For the text-containing cell, return its midpoint in (X, Y) coordinate format. 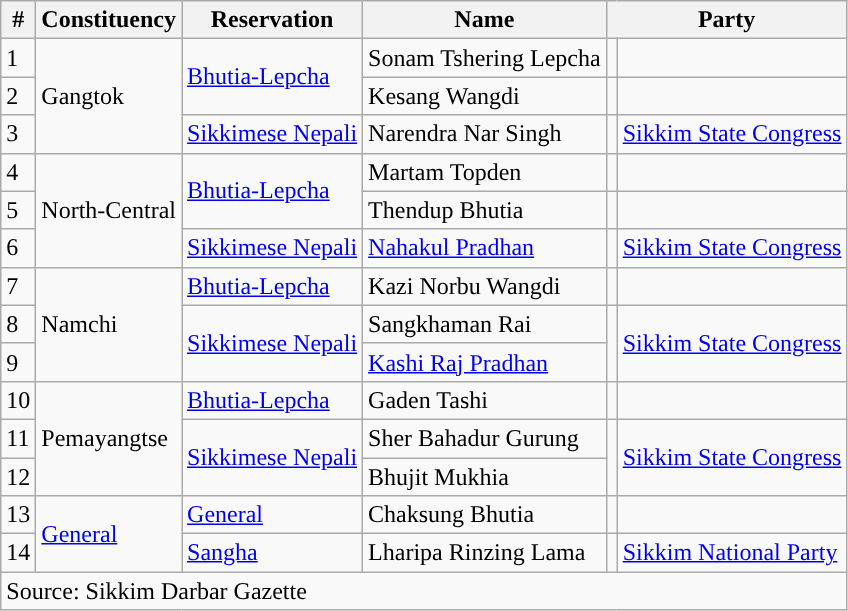
Nahakul Pradhan (485, 248)
3 (18, 134)
Sikkim National Party (732, 553)
Gangtok (109, 96)
Lharipa Rinzing Lama (485, 553)
Bhujit Mukhia (485, 477)
2 (18, 96)
5 (18, 210)
4 (18, 172)
Narendra Nar Singh (485, 134)
Gaden Tashi (485, 400)
6 (18, 248)
12 (18, 477)
Sangha (272, 553)
9 (18, 362)
Sonam Tshering Lepcha (485, 58)
7 (18, 286)
Sher Bahadur Gurung (485, 438)
Pemayangtse (109, 438)
Party (726, 20)
Kazi Norbu Wangdi (485, 286)
# (18, 20)
Sangkhaman Rai (485, 324)
North-Central (109, 210)
Martam Topden (485, 172)
Chaksung Bhutia (485, 515)
Thendup Bhutia (485, 210)
Name (485, 20)
11 (18, 438)
Source: Sikkim Darbar Gazette (424, 591)
Kesang Wangdi (485, 96)
13 (18, 515)
8 (18, 324)
10 (18, 400)
Kashi Raj Pradhan (485, 362)
Reservation (272, 20)
14 (18, 553)
Constituency (109, 20)
Namchi (109, 324)
1 (18, 58)
